Extract the (X, Y) coordinate from the center of the cell holding the provided text.  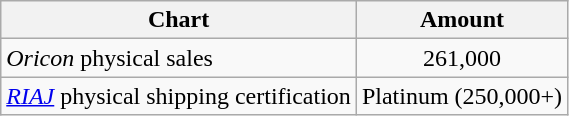
RIAJ physical shipping certification (179, 96)
Chart (179, 20)
Amount (462, 20)
Oricon physical sales (179, 58)
261,000 (462, 58)
Platinum (250,000+) (462, 96)
